Determine the (x, y) coordinate at the center of the cell enclosing the given text.  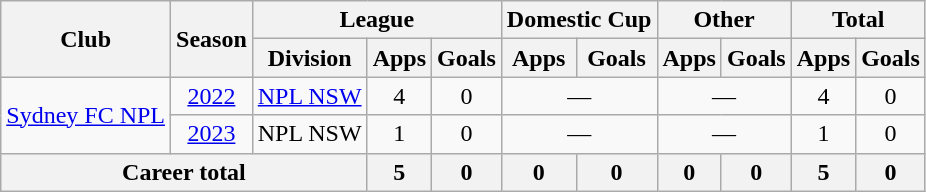
Total (858, 20)
League (376, 20)
Career total (184, 172)
Division (310, 58)
Other (724, 20)
2023 (212, 134)
Sydney FC NPL (86, 115)
Season (212, 39)
Club (86, 39)
Domestic Cup (579, 20)
2022 (212, 96)
